Extract the [X, Y] coordinate from the center of the cell holding the provided text.  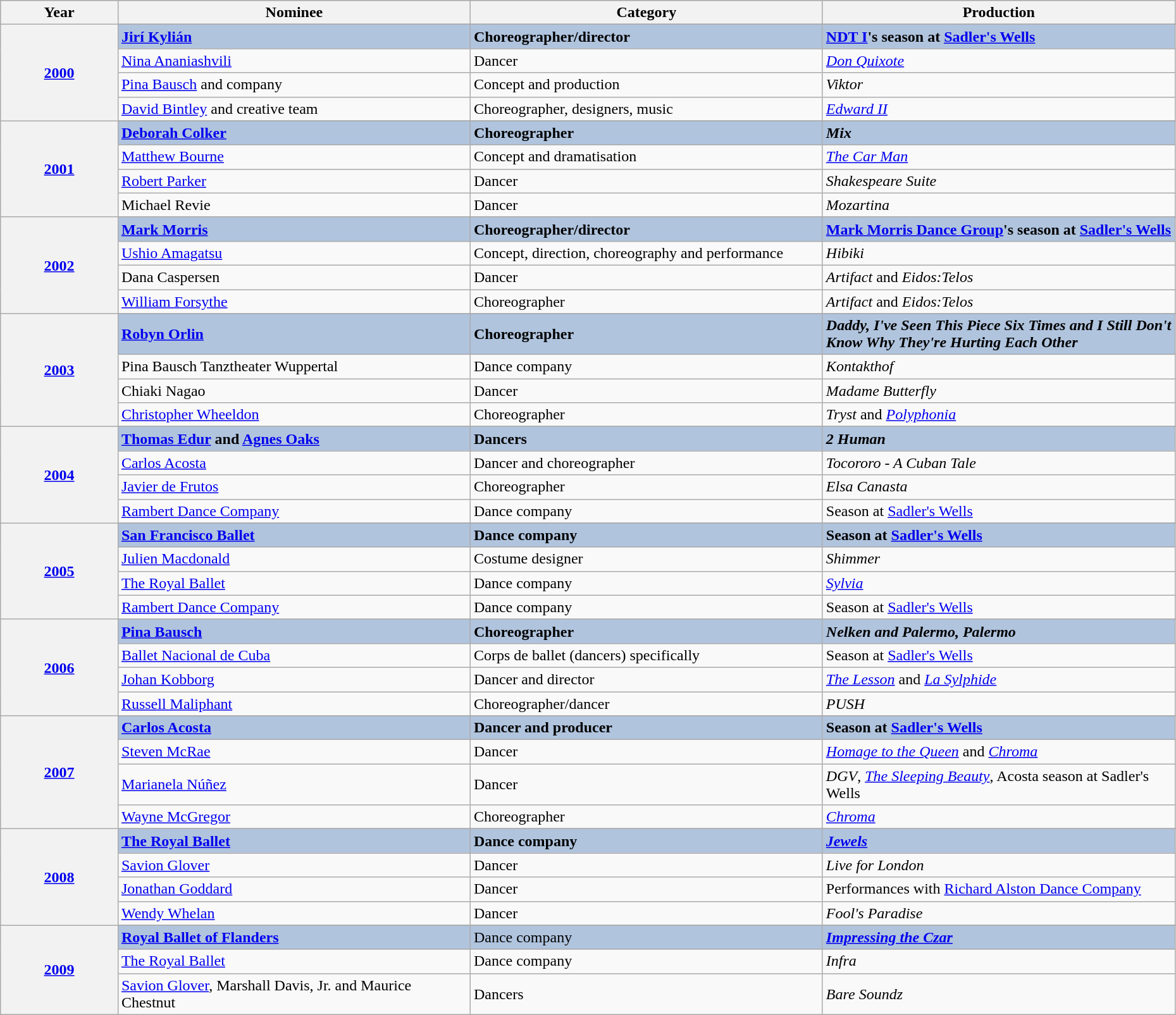
Matthew Bourne [294, 157]
Shimmer [998, 559]
2008 [59, 877]
Mark Morris [294, 229]
Bare Soundz [998, 994]
Michael Revie [294, 205]
Savion Glover [294, 865]
Elsa Canasta [998, 487]
Wayne McGregor [294, 817]
2003 [59, 371]
Dancer and choreographer [647, 463]
2004 [59, 475]
Choreographer, designers, music [647, 109]
Madame Butterfly [998, 391]
Jirí Kylián [294, 37]
Dancer and producer [647, 728]
Robert Parker [294, 181]
2002 [59, 265]
Daddy, I've Seen This Piece Six Times and I Still Don't Know Why They're Hurting Each Other [998, 334]
Wendy Whelan [294, 913]
DGV, The Sleeping Beauty, Acosta season at Sadler's Wells [998, 784]
Kontakthof [998, 367]
The Car Man [998, 157]
Live for London [998, 865]
Ballet Nacional de Cuba [294, 655]
Impressing the Czar [998, 937]
Chroma [998, 817]
Costume designer [647, 559]
2005 [59, 571]
Chiaki Nagao [294, 391]
Savion Glover, Marshall Davis, Jr. and Maurice Chestnut [294, 994]
Production [998, 13]
PUSH [998, 704]
Pina Bausch [294, 631]
Dana Caspersen [294, 277]
Pina Bausch Tanztheater Wuppertal [294, 367]
2001 [59, 169]
Fool's Paradise [998, 913]
Johan Kobborg [294, 679]
Homage to the Queen and Chroma [998, 752]
Javier de Frutos [294, 487]
William Forsythe [294, 302]
Jonathan Goddard [294, 889]
Infra [998, 961]
NDT I's season at Sadler's Wells [998, 37]
Ushio Amagatsu [294, 253]
Tocororo - A Cuban Tale [998, 463]
San Francisco Ballet [294, 535]
Jewels [998, 841]
Dancer and director [647, 679]
Christopher Wheeldon [294, 415]
Choreographer/dancer [647, 704]
Performances with Richard Alston Dance Company [998, 889]
Julien Macdonald [294, 559]
Mozartina [998, 205]
David Bintley and creative team [294, 109]
Concept and dramatisation [647, 157]
Nominee [294, 13]
Russell Maliphant [294, 704]
Don Quixote [998, 61]
Nina Ananiashvili [294, 61]
Edward II [998, 109]
Mix [998, 133]
2009 [59, 970]
Thomas Edur and Agnes Oaks [294, 439]
Corps de ballet (dancers) specifically [647, 655]
Nelken and Palermo, Palermo [998, 631]
2 Human [998, 439]
2006 [59, 667]
2000 [59, 73]
Shakespeare Suite [998, 181]
Concept and production [647, 85]
Deborah Colker [294, 133]
Year [59, 13]
Tryst and Polyphonia [998, 415]
The Lesson and La Sylphide [998, 679]
Robyn Orlin [294, 334]
Royal Ballet of Flanders [294, 937]
Mark Morris Dance Group's season at Sadler's Wells [998, 229]
Concept, direction, choreography and performance [647, 253]
2007 [59, 773]
Sylvia [998, 583]
Viktor [998, 85]
Category [647, 13]
Hibiki [998, 253]
Marianela Núñez [294, 784]
Steven McRae [294, 752]
Pina Bausch and company [294, 85]
